From the cell containing the given text, extract its center point as [x, y] coordinate. 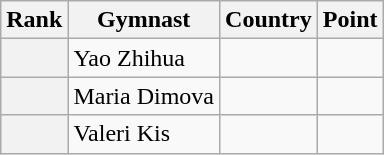
Country [269, 20]
Rank [34, 20]
Maria Dimova [144, 96]
Gymnast [144, 20]
Yao Zhihua [144, 58]
Point [350, 20]
Valeri Kis [144, 134]
